Pinpoint the cell where the given text exists, returning its (x, y) midpoint coordinate. 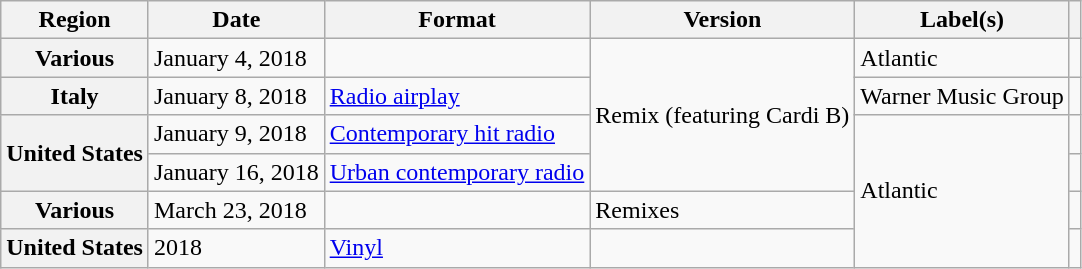
Label(s) (962, 20)
Urban contemporary radio (457, 172)
Remixes (722, 210)
Warner Music Group (962, 96)
Italy (75, 96)
January 8, 2018 (236, 96)
Format (457, 20)
2018 (236, 248)
Contemporary hit radio (457, 134)
January 16, 2018 (236, 172)
January 4, 2018 (236, 58)
Remix (featuring Cardi B) (722, 115)
Region (75, 20)
March 23, 2018 (236, 210)
Version (722, 20)
January 9, 2018 (236, 134)
Date (236, 20)
Vinyl (457, 248)
Radio airplay (457, 96)
